Provide the (X, Y) coordinate of the cell's center where the given text is located.  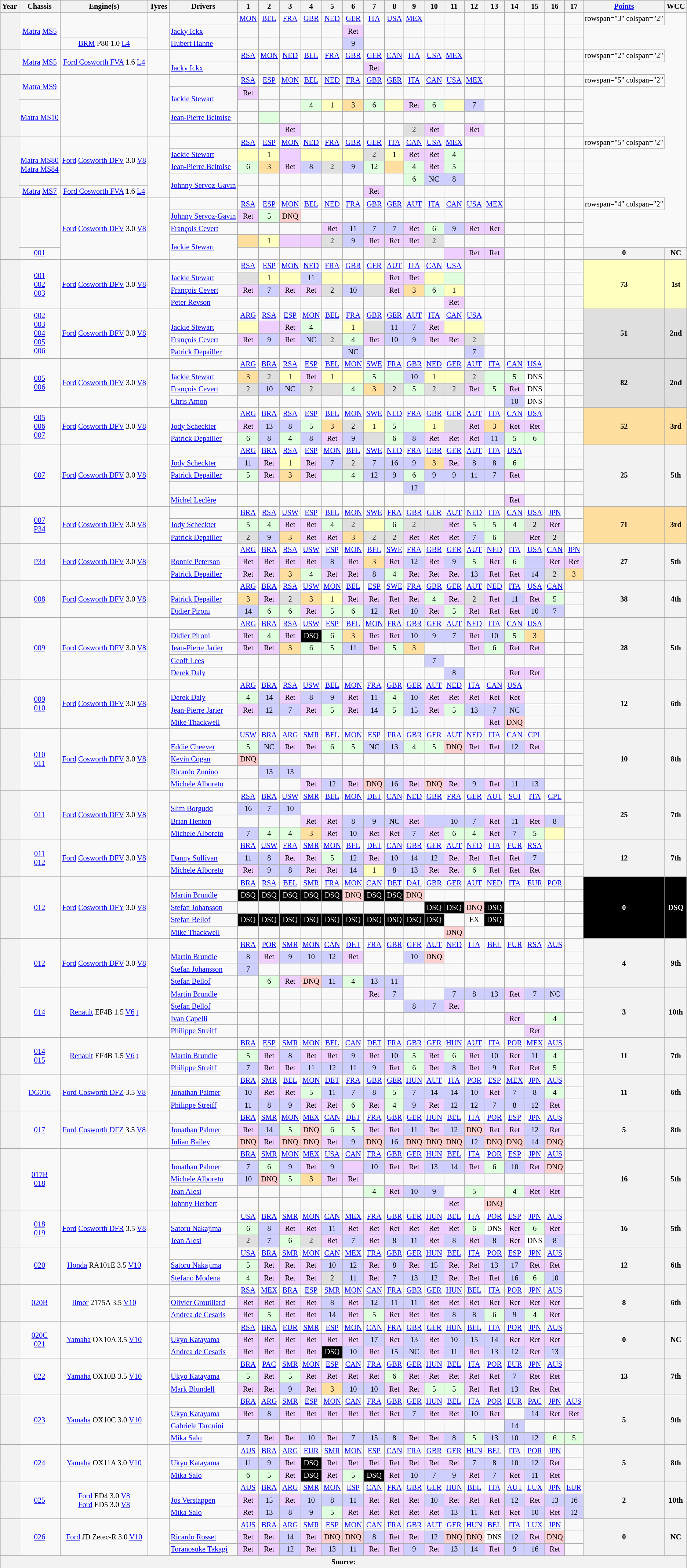
017B018 (40, 1179)
Tyres (159, 6)
023 (40, 1420)
Eddie Cheever (203, 747)
Danny Sullivan (203, 858)
Johnny Herbert (203, 1204)
018019 (40, 1229)
51 (624, 334)
WCC (676, 6)
Kevin Cogan (203, 759)
Ivan Capelli (203, 1019)
Gabriele Tarquini (203, 1426)
001 (40, 253)
Yamaha OX10A 3.5 V10 (104, 1339)
Ronnie Peterson (203, 562)
Drivers (203, 6)
27 (624, 562)
007P34 (40, 525)
011 (40, 815)
Jos Verstappen (203, 1500)
4th (676, 599)
007 (40, 475)
Matra MS7 (40, 191)
Toranosuke Takagi (203, 1549)
Ford JD Zetec-R 3.0 V10 (104, 1537)
Peter Revson (203, 303)
011012 (40, 858)
005006 (40, 383)
Ricardo Rosset (203, 1537)
Matra MS9 (40, 87)
Olivier Grouillard (203, 1302)
Chassis (40, 6)
Geoff Lees (203, 661)
Ilmor 2175A 3.5 V10 (104, 1303)
SUI (515, 796)
020C021 (40, 1339)
009 (40, 648)
025 (40, 1500)
Points (624, 6)
020B (40, 1303)
Ford Cosworth DFR 3.5 V8 (104, 1229)
38 (624, 599)
28 (624, 648)
010011 (40, 759)
014 (40, 1012)
Yamaha OX10B 3.5 V10 (104, 1377)
005006007 (40, 426)
EX (474, 920)
014015 (40, 1056)
BRM P80 1.0 L4 (104, 43)
Michel Leclère (203, 500)
Engine(s) (104, 6)
rowspan="3" colspan="2" (624, 19)
017 (40, 1130)
Honda RA101E 3.5 V10 (104, 1265)
Hubert Hahne (203, 43)
71 (624, 525)
Source: (343, 1562)
Year (10, 6)
Matra MS10 (40, 117)
73 (624, 284)
1st (676, 284)
Slim Borgudd (203, 809)
009010 (40, 703)
rowspan="4" colspan="2" (624, 204)
52 (624, 426)
024 (40, 1463)
Mark Blundell (203, 1389)
020 (40, 1265)
Ford ED4 3.0 V8Ford ED5 3.0 V8 (104, 1500)
DG016 (40, 1092)
rowspan="2" colspan="2" (624, 56)
001002003 (40, 284)
Brian Henton (203, 821)
008 (40, 599)
Stefano Modena (203, 1278)
Yamaha OX11A 3.0 V10 (104, 1463)
Matra MS80Matra MS84 (40, 161)
DAL (414, 883)
Chris Amon (203, 401)
Ricardo Zunino (203, 772)
002003004005006 (40, 334)
Ford Cosworth DFY 3.0 V8 (104, 907)
Yamaha OX10C 3.0 V10 (104, 1420)
026 (40, 1537)
P34 (40, 562)
022 (40, 1377)
Julian Bailey (203, 1142)
82 (624, 383)
